From the cell containing the given text, extract its center point as (x, y) coordinate. 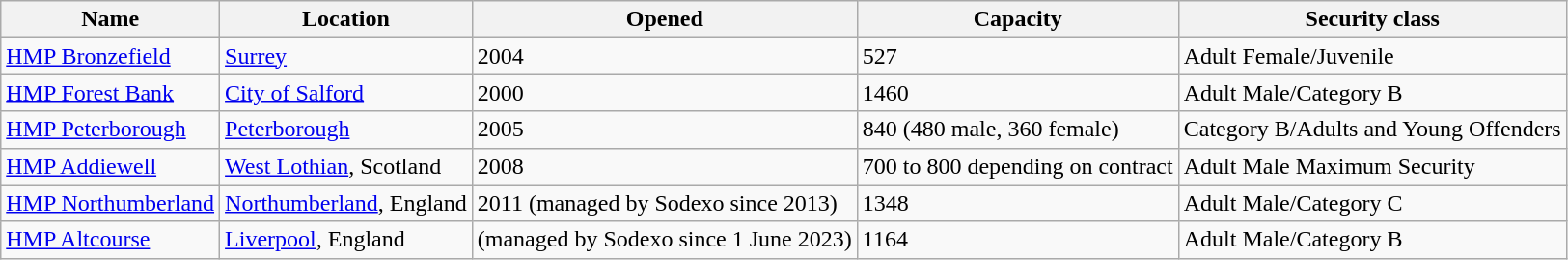
840 (480 male, 360 female) (1017, 130)
2004 (664, 56)
HMP Peterborough (110, 130)
Northumberland, England (346, 203)
Adult Male/Category C (1372, 203)
City of Salford (346, 93)
2000 (664, 93)
1348 (1017, 203)
Security class (1372, 19)
1164 (1017, 240)
2011 (managed by Sodexo since 2013) (664, 203)
HMP Bronzefield (110, 56)
Adult Female/Juvenile (1372, 56)
1460 (1017, 93)
Peterborough (346, 130)
Capacity (1017, 19)
2008 (664, 166)
HMP Northumberland (110, 203)
Opened (664, 19)
West Lothian, Scotland (346, 166)
Location (346, 19)
Name (110, 19)
(managed by Sodexo since 1 June 2023) (664, 240)
Liverpool, England (346, 240)
Surrey (346, 56)
527 (1017, 56)
700 to 800 depending on contract (1017, 166)
HMP Altcourse (110, 240)
HMP Forest Bank (110, 93)
Adult Male Maximum Security (1372, 166)
2005 (664, 130)
HMP Addiewell (110, 166)
Category B/Adults and Young Offenders (1372, 130)
